Pinpoint the cell where the given text exists, returning its (X, Y) midpoint coordinate. 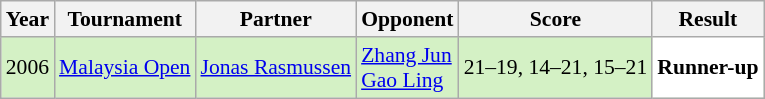
Tournament (124, 19)
21–19, 14–21, 15–21 (556, 68)
Partner (276, 19)
Zhang Jun Gao Ling (408, 68)
Opponent (408, 19)
Runner-up (708, 68)
2006 (28, 68)
Jonas Rasmussen (276, 68)
Malaysia Open (124, 68)
Year (28, 19)
Score (556, 19)
Result (708, 19)
